For the text-containing cell, return its midpoint in [x, y] coordinate format. 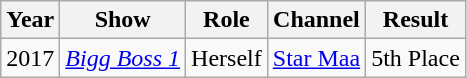
Show [123, 20]
Role [227, 20]
2017 [30, 58]
Year [30, 20]
Herself [227, 58]
Result [416, 20]
5th Place [416, 58]
Bigg Boss 1 [123, 58]
Star Maa [316, 58]
Channel [316, 20]
